Capture the cell that displays the provided text and extract its [X, Y] central coordinate. 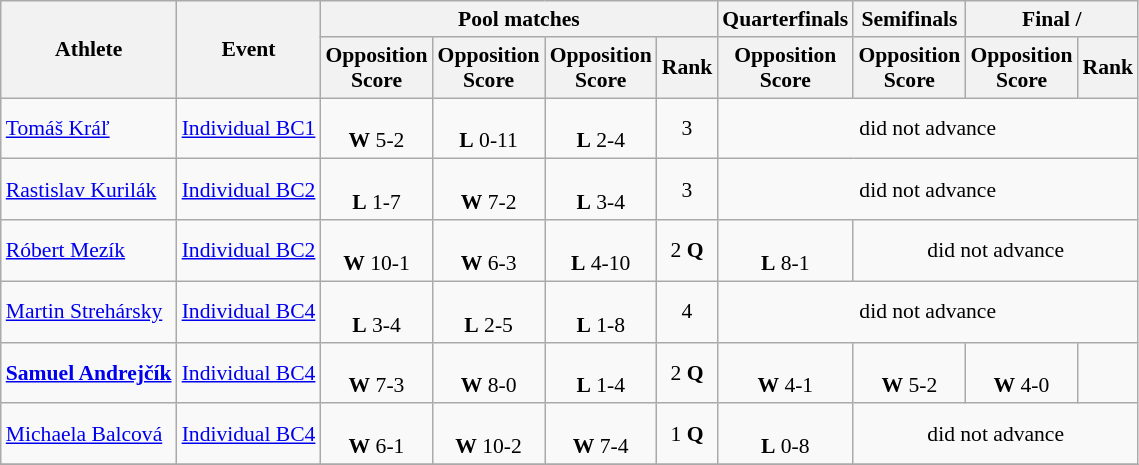
Samuel Andrejčík [89, 372]
W 6-3 [489, 250]
W 10-1 [376, 250]
Martin Strehársky [89, 312]
L 1-8 [601, 312]
W 4-1 [785, 372]
Tomáš Kráľ [89, 128]
L 8-1 [785, 250]
L 0-11 [489, 128]
L 2-5 [489, 312]
1 Q [688, 434]
W 6-1 [376, 434]
Event [249, 50]
L 0-8 [785, 434]
Final / [1052, 19]
W 7-2 [489, 190]
Quarterfinals [785, 19]
Athlete [89, 50]
L 4-10 [601, 250]
Semifinals [909, 19]
L 1-7 [376, 190]
Róbert Mezík [89, 250]
4 [688, 312]
Individual BC1 [249, 128]
W 4-0 [1021, 372]
Rastislav Kurilák [89, 190]
W 8-0 [489, 372]
L 1-4 [601, 372]
L 2-4 [601, 128]
Pool matches [518, 19]
W 10-2 [489, 434]
W 7-3 [376, 372]
Michaela Balcová [89, 434]
W 7-4 [601, 434]
